For the text-containing cell, return its midpoint in (X, Y) coordinate format. 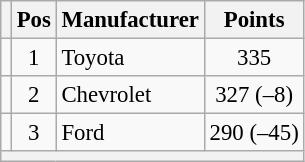
Manufacturer (130, 20)
Pos (34, 20)
290 (–45) (254, 133)
335 (254, 58)
Chevrolet (130, 95)
327 (–8) (254, 95)
Ford (130, 133)
Toyota (130, 58)
3 (34, 133)
Points (254, 20)
1 (34, 58)
2 (34, 95)
